Return the [X, Y] coordinate for the center point of the cell that contains the specified text.  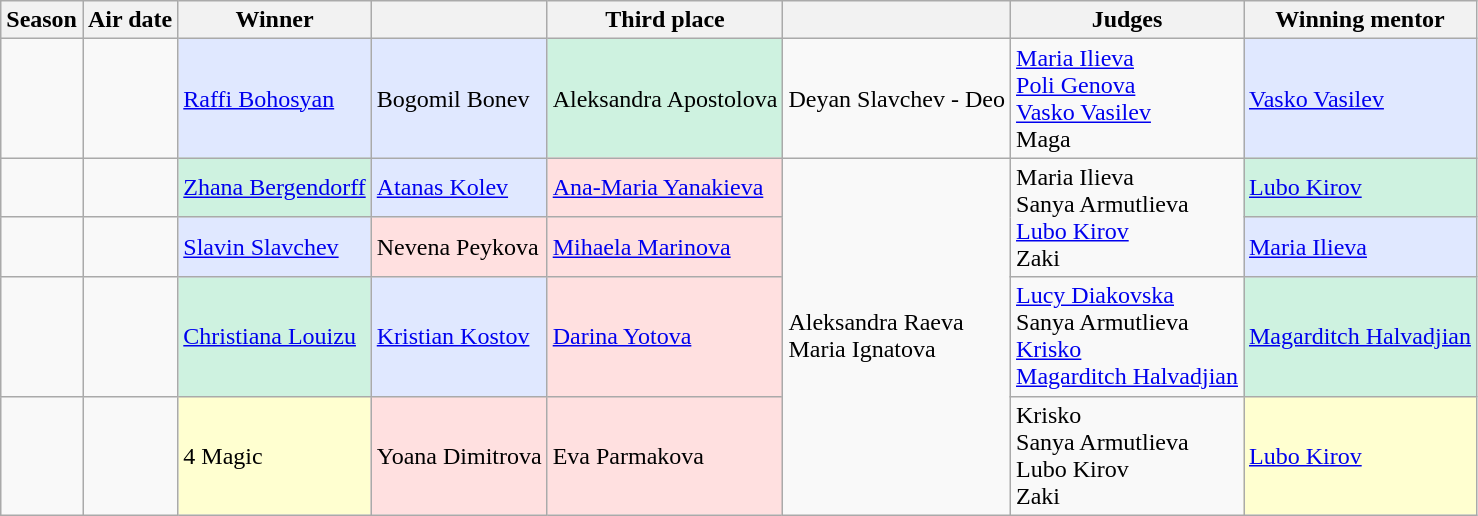
Season [42, 20]
Darina Yotova [665, 336]
Deyan Slavchev - Deo [897, 98]
Eva Parmakova [665, 456]
Lucy DiakovskaSanya ArmutlievaKriskoMagarditch Halvadjian [1128, 336]
Slavin Slavchev [274, 247]
Bogomil Bonev [459, 98]
Judges [1128, 20]
Maria IlievaPoli GenovaVasko VasilevMaga [1128, 98]
Maria Ilieva [1360, 247]
Third place [665, 20]
Nevena Peykova [459, 247]
Aleksandra Apostolova [665, 98]
Winning mentor [1360, 20]
KriskoSanya ArmutlievaLubo KirovZaki [1128, 456]
Vasko Vasilev [1360, 98]
Mihaela Marinova [665, 247]
Magarditch Halvadjian [1360, 336]
Air date [130, 20]
4 Magic [274, 456]
Raffi Bohosyan [274, 98]
Yoana Dimitrova [459, 456]
Winner [274, 20]
Kristian Kostov [459, 336]
Atanas Kolev [459, 188]
Ana-Maria Yanakieva [665, 188]
Maria IlievaSanya ArmutlievaLubo KirovZaki [1128, 218]
Aleksandra RaevaMaria Ignatova [897, 336]
Zhana Bergendorff [274, 188]
Christiana Louizu [274, 336]
